Provide the [X, Y] coordinate of the cell's center where the given text is located.  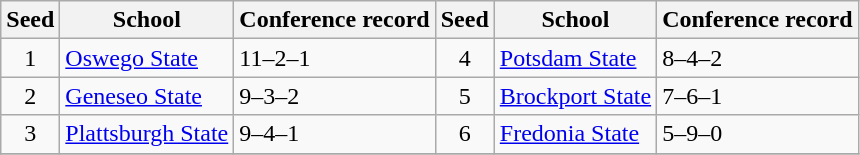
Brockport State [575, 96]
7–6–1 [758, 96]
Plattsburgh State [147, 134]
Geneseo State [147, 96]
1 [30, 58]
8–4–2 [758, 58]
9–3–2 [334, 96]
5 [464, 96]
5–9–0 [758, 134]
3 [30, 134]
Potsdam State [575, 58]
9–4–1 [334, 134]
6 [464, 134]
Fredonia State [575, 134]
2 [30, 96]
4 [464, 58]
11–2–1 [334, 58]
Oswego State [147, 58]
